Return [X, Y] of the center of cell containing provided text 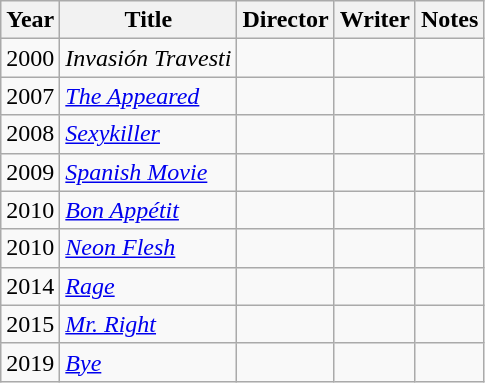
Title [148, 20]
2008 [30, 134]
2000 [30, 58]
2015 [30, 324]
Notes [449, 20]
Bon Appétit [148, 210]
Neon Flesh [148, 248]
Writer [374, 20]
Sexykiller [148, 134]
Mr. Right [148, 324]
Year [30, 20]
Invasión Travesti [148, 58]
Director [286, 20]
The Appeared [148, 96]
2009 [30, 172]
Bye [148, 362]
2019 [30, 362]
2007 [30, 96]
Rage [148, 286]
2014 [30, 286]
Spanish Movie [148, 172]
